Locate the cell with the specified text and output its [X, Y] center coordinate. 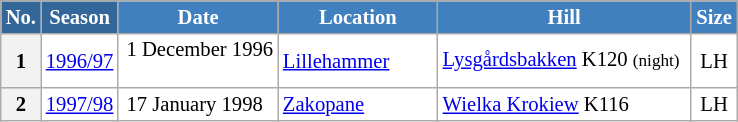
1997/98 [80, 104]
Season [80, 16]
No. [21, 16]
1 [21, 60]
2 [21, 104]
Hill [564, 16]
Date [198, 16]
Zakopane [358, 104]
Size [714, 16]
Lillehammer [358, 60]
Lysgårdsbakken K120 (night) [564, 60]
1996/97 [80, 60]
Wielka Krokiew K116 [564, 104]
1 December 1996 [198, 60]
17 January 1998 [198, 104]
Location [358, 16]
